Search for the cell housing the specified text and yield its (X, Y) center coordinate. 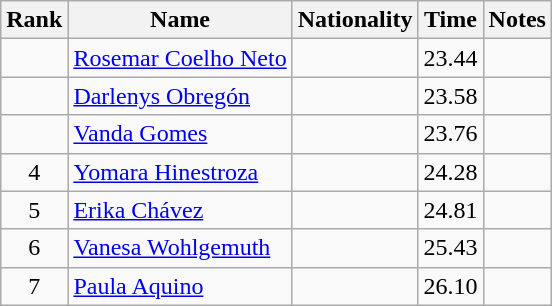
6 (34, 248)
Time (450, 20)
Notes (517, 20)
25.43 (450, 248)
5 (34, 210)
Darlenys Obregón (180, 96)
24.81 (450, 210)
26.10 (450, 286)
24.28 (450, 172)
Paula Aquino (180, 286)
Vanda Gomes (180, 134)
Rank (34, 20)
Name (180, 20)
4 (34, 172)
23.76 (450, 134)
Yomara Hinestroza (180, 172)
23.58 (450, 96)
Erika Chávez (180, 210)
Vanesa Wohlgemuth (180, 248)
Nationality (355, 20)
23.44 (450, 58)
7 (34, 286)
Rosemar Coelho Neto (180, 58)
